Provide the [X, Y] coordinate of the cell's center where the given text is located.  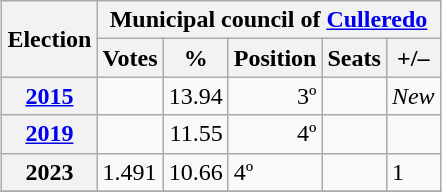
% [196, 58]
Position [275, 58]
Municipal council of Culleredo [268, 20]
2019 [50, 134]
1.491 [130, 172]
2015 [50, 96]
1 [413, 172]
Seats [354, 58]
New [413, 96]
+/– [413, 58]
10.66 [196, 172]
3º [275, 96]
2023 [50, 172]
Election [50, 39]
Votes [130, 58]
13.94 [196, 96]
11.55 [196, 134]
